Return (x, y) of the center of cell containing provided text 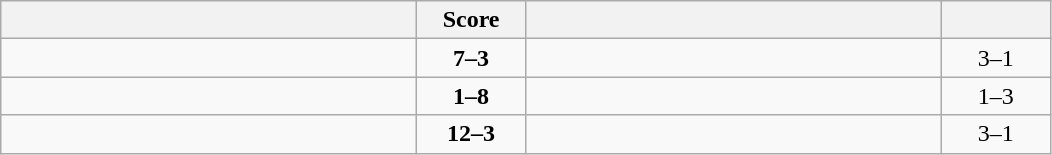
Score (472, 20)
12–3 (472, 134)
1–3 (996, 96)
1–8 (472, 96)
7–3 (472, 58)
